Provide the (X, Y) coordinate of the cell's center where the given text is located.  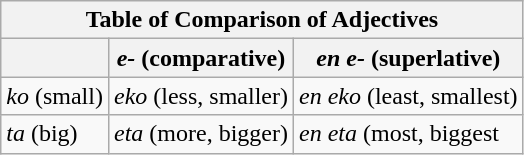
ta (big) (55, 134)
eko (less, smaller) (200, 96)
eta (more, bigger) (200, 134)
en eko (least, smallest) (408, 96)
ko (small) (55, 96)
e- (comparative) (200, 58)
Table of Comparison of Adjectives (262, 20)
en e- (superlative) (408, 58)
en eta (most, biggest (408, 134)
